From the cell containing the given text, extract its center point as [x, y] coordinate. 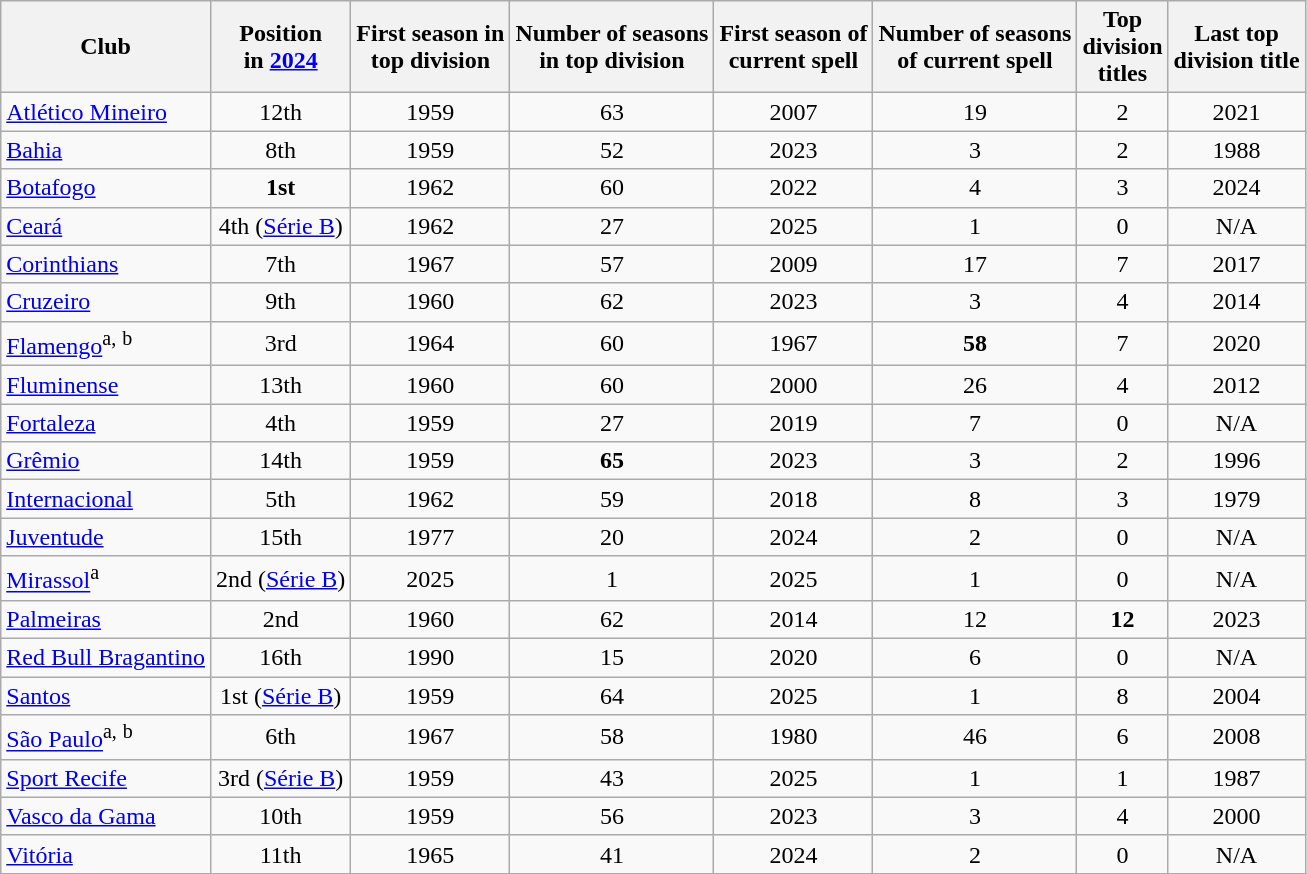
17 [975, 264]
2nd (Série B) [280, 578]
2021 [1236, 112]
Positionin 2024 [280, 47]
Club [106, 47]
Ceará [106, 226]
Cruzeiro [106, 302]
7th [280, 264]
1964 [430, 344]
Sport Recife [106, 778]
16th [280, 658]
First season ofcurrent spell [794, 47]
São Pauloa, b [106, 738]
Palmeiras [106, 620]
2nd [280, 620]
Internacional [106, 499]
2009 [794, 264]
1990 [430, 658]
Vasco da Gama [106, 816]
14th [280, 461]
12th [280, 112]
Vitória [106, 854]
Atlético Mineiro [106, 112]
46 [975, 738]
52 [612, 150]
2019 [794, 423]
9th [280, 302]
64 [612, 696]
26 [975, 385]
65 [612, 461]
1987 [1236, 778]
2008 [1236, 738]
15th [280, 537]
Fluminense [106, 385]
13th [280, 385]
8th [280, 150]
2022 [794, 188]
Juventude [106, 537]
1965 [430, 854]
15 [612, 658]
20 [612, 537]
2012 [1236, 385]
Fortaleza [106, 423]
2017 [1236, 264]
56 [612, 816]
1st [280, 188]
Red Bull Bragantino [106, 658]
Mirassola [106, 578]
Top divisiontitles [1122, 47]
Bahia [106, 150]
4th [280, 423]
Corinthians [106, 264]
63 [612, 112]
3rd (Série B) [280, 778]
2007 [794, 112]
1980 [794, 738]
Santos [106, 696]
6th [280, 738]
Flamengoa, b [106, 344]
4th (Série B) [280, 226]
41 [612, 854]
1988 [1236, 150]
1st (Série B) [280, 696]
5th [280, 499]
57 [612, 264]
Grêmio [106, 461]
2018 [794, 499]
2004 [1236, 696]
Number of seasonsin top division [612, 47]
Last top division title [1236, 47]
1996 [1236, 461]
59 [612, 499]
1977 [430, 537]
43 [612, 778]
First season intop division [430, 47]
Botafogo [106, 188]
10th [280, 816]
19 [975, 112]
1979 [1236, 499]
3rd [280, 344]
11th [280, 854]
Number of seasonsof current spell [975, 47]
